Pinpoint the cell where the given text exists, returning its (X, Y) midpoint coordinate. 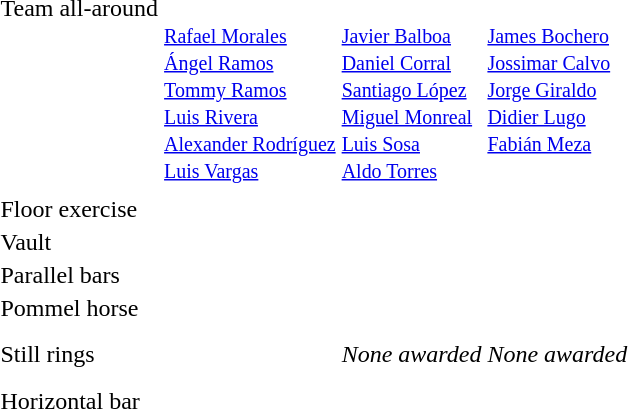
None awarded (412, 354)
